Pinpoint the cell where the given text exists, returning its [X, Y] midpoint coordinate. 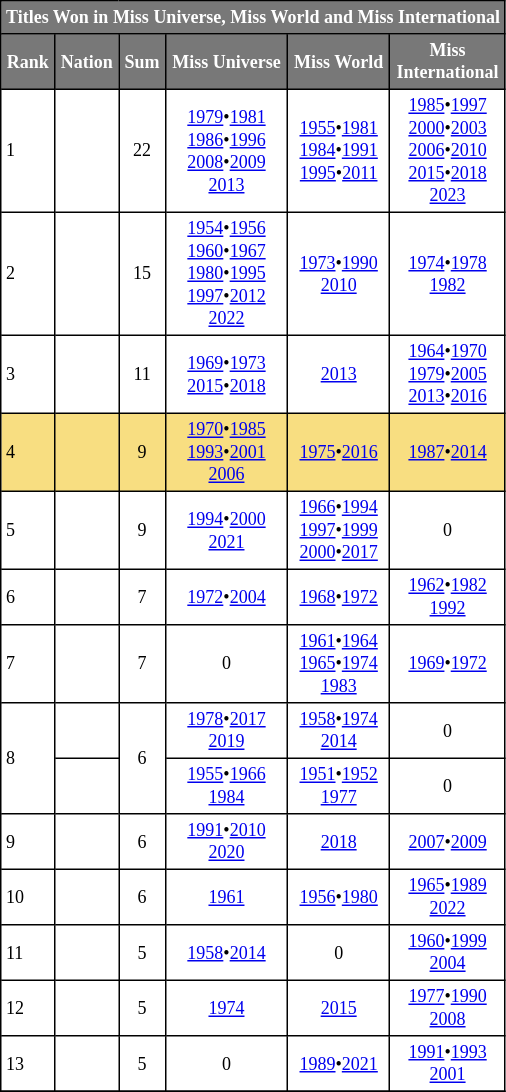
4 [28, 452]
1975•2016 [339, 452]
1958•2014 [226, 953]
1985•19972000•20032006•20102015•20182023 [448, 150]
1969•1972 [448, 664]
1954•19561960•19671980•19951997•20122022 [226, 274]
2018 [339, 842]
1955•19811984•19911995•2011 [339, 150]
1979•19811986•19962008•20092013 [226, 150]
Miss World [339, 62]
1991•19932001 [448, 1064]
Titles Won in Miss Universe, Miss World and Miss International [254, 18]
12 [28, 1008]
1974 [226, 1008]
Sum [142, 62]
1972•2004 [226, 597]
1951•19521977 [339, 786]
Rank [28, 62]
3 [28, 374]
1956•1980 [339, 897]
1994•20002021 [226, 530]
2 [28, 274]
15 [142, 274]
2007•2009 [448, 842]
1 [28, 150]
22 [142, 150]
Nation [87, 62]
13 [28, 1064]
1964•19701979•20052013•2016 [448, 374]
1977•19902008 [448, 1008]
1961•19641965•19741983 [339, 664]
MissInternational [448, 62]
Miss Universe [226, 62]
1973•19902010 [339, 274]
1991•20102020 [226, 842]
1955•19661984 [226, 786]
1989•2021 [339, 1064]
1968•1972 [339, 597]
2013 [339, 374]
1970•19851993•20012006 [226, 452]
2015 [339, 1008]
1965•19892022 [448, 897]
1961 [226, 897]
1962•19821992 [448, 597]
1974•19781982 [448, 274]
1966•19941997•19992000•2017 [339, 530]
10 [28, 897]
8 [28, 758]
1978•20172019 [226, 731]
1960•19992004 [448, 953]
1987•2014 [448, 452]
1958•1974 2014 [339, 731]
1969•19732015•2018 [226, 374]
